Return the [X, Y] coordinate for the center point of the cell that contains the specified text.  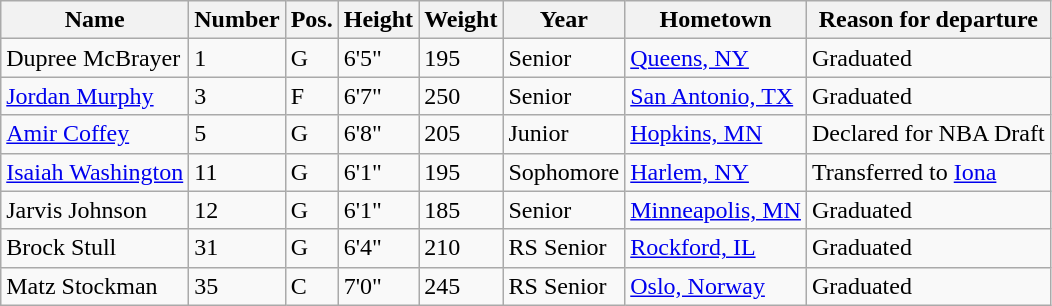
Pos. [312, 20]
Hometown [716, 20]
6'5" [378, 58]
3 [237, 96]
7'0" [378, 286]
Declared for NBA Draft [928, 134]
35 [237, 286]
Reason for departure [928, 20]
250 [461, 96]
San Antonio, TX [716, 96]
Transferred to Iona [928, 172]
Sophomore [564, 172]
12 [237, 210]
Jordan Murphy [95, 96]
Rockford, IL [716, 248]
205 [461, 134]
Junior [564, 134]
C [312, 286]
Minneapolis, MN [716, 210]
Queens, NY [716, 58]
Year [564, 20]
6'8" [378, 134]
210 [461, 248]
Isaiah Washington [95, 172]
245 [461, 286]
Amir Coffey [95, 134]
6'4" [378, 248]
6'7" [378, 96]
Brock Stull [95, 248]
5 [237, 134]
11 [237, 172]
Height [378, 20]
Harlem, NY [716, 172]
185 [461, 210]
Weight [461, 20]
1 [237, 58]
Matz Stockman [95, 286]
Name [95, 20]
Oslo, Norway [716, 286]
Hopkins, MN [716, 134]
Jarvis Johnson [95, 210]
F [312, 96]
Dupree McBrayer [95, 58]
Number [237, 20]
31 [237, 248]
